Extract the [x, y] coordinate from the center of the cell holding the provided text.  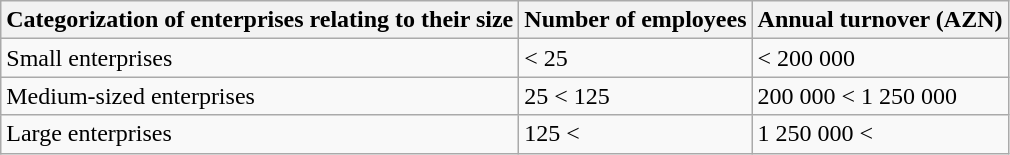
125 < [636, 134]
Small enterprises [260, 58]
Medium-sized enterprises [260, 96]
< 200 000 [880, 58]
< 25 [636, 58]
Categorization of enterprises relating to their size [260, 20]
Large enterprises [260, 134]
1 250 000 < [880, 134]
Number of employees [636, 20]
25 < 125 [636, 96]
Annual turnover (AZN) [880, 20]
200 000 < 1 250 000 [880, 96]
